Scan for the cell matching the given text and deliver its (x, y) coordinate at center. 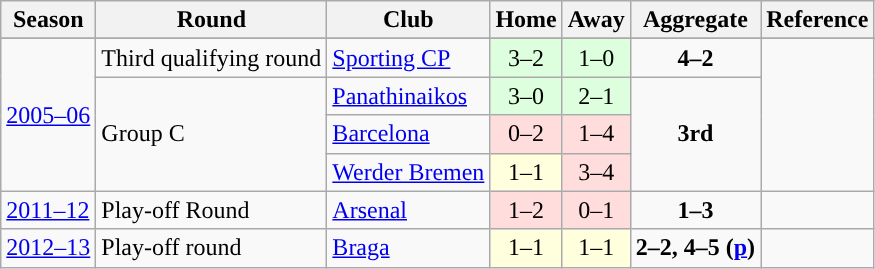
Round (212, 20)
Club (408, 20)
Season (48, 20)
0–1 (596, 210)
Away (596, 20)
1–2 (526, 210)
1–0 (596, 58)
3–4 (596, 172)
2012–13 (48, 248)
Barcelona (408, 134)
Home (526, 20)
Group C (212, 134)
Play-off round (212, 248)
Sporting CP (408, 58)
Braga (408, 248)
3–2 (526, 58)
0–2 (526, 134)
Play-off Round (212, 210)
2005–06 (48, 115)
Panathinaikos (408, 96)
4–2 (695, 58)
3rd (695, 134)
Arsenal (408, 210)
1–3 (695, 210)
2–1 (596, 96)
2–2, 4–5 (p) (695, 248)
Reference (818, 20)
Werder Bremen (408, 172)
2011–12 (48, 210)
1–4 (596, 134)
3–0 (526, 96)
Aggregate (695, 20)
Third qualifying round (212, 58)
